Provide the [x, y] coordinate of the cell's center where the given text is located.  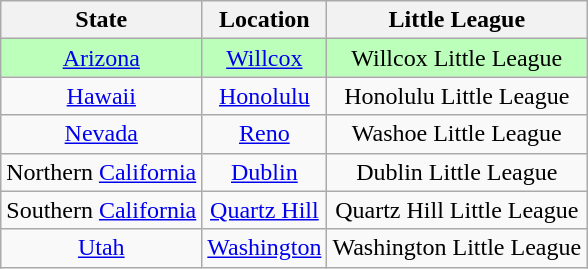
Hawaii [102, 96]
Nevada [102, 134]
Quartz Hill Little League [457, 210]
Utah [102, 248]
Willcox Little League [457, 58]
Washington Little League [457, 248]
Location [264, 20]
Washoe Little League [457, 134]
Quartz Hill [264, 210]
Honolulu Little League [457, 96]
State [102, 20]
Willcox [264, 58]
Northern California [102, 172]
Dublin [264, 172]
Arizona [102, 58]
Little League [457, 20]
Southern California [102, 210]
Washington [264, 248]
Reno [264, 134]
Dublin Little League [457, 172]
Honolulu [264, 96]
